Provide the (X, Y) coordinate of the cell's center where the given text is located.  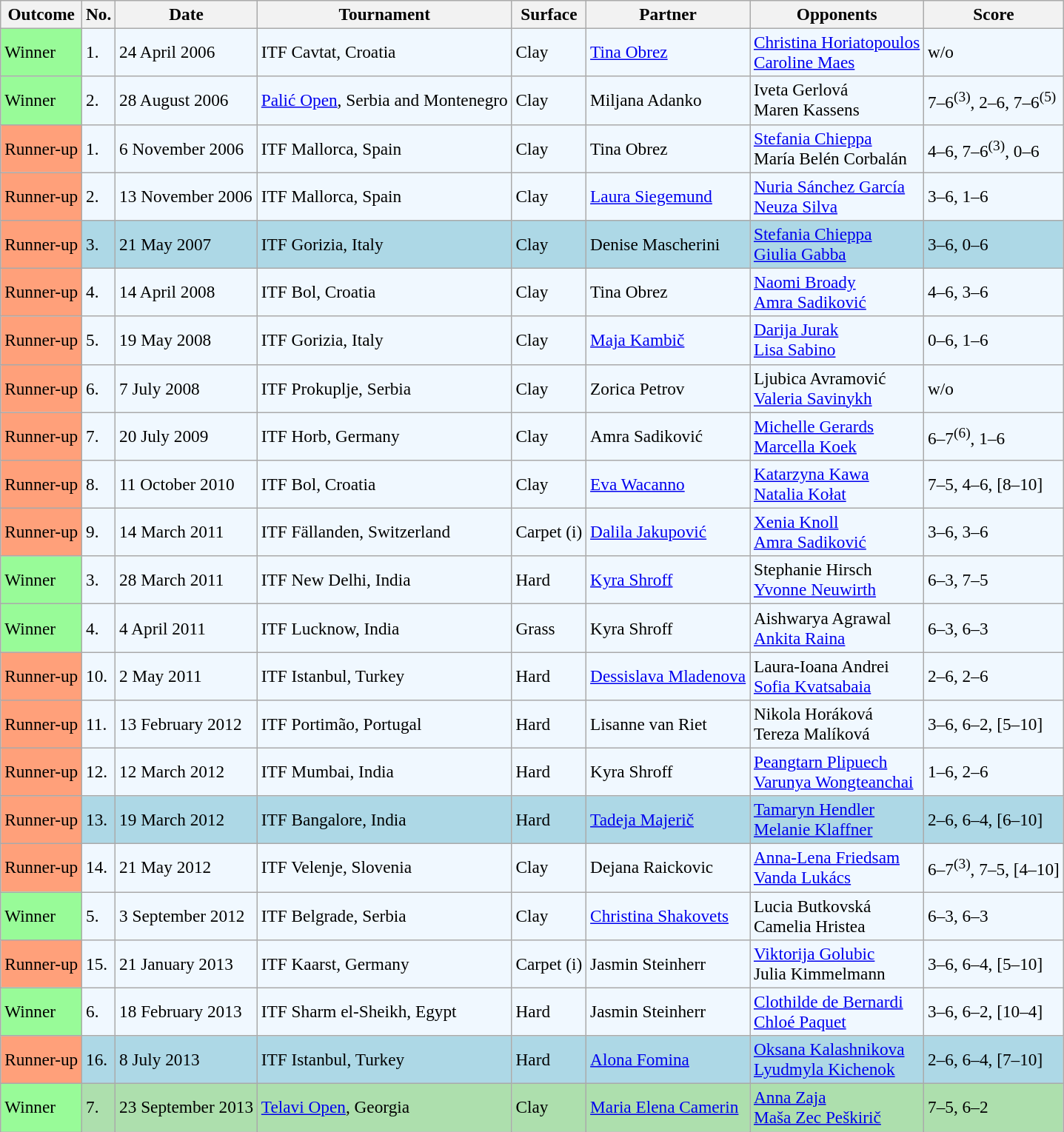
28 March 2011 (187, 580)
Anna Zaja Maša Zec Peškirič (837, 1108)
13 November 2006 (187, 195)
21 May 2012 (187, 868)
14 April 2008 (187, 292)
ITF Horb, Germany (384, 435)
ITF Portimão, Portugal (384, 724)
3–6, 0–6 (994, 244)
7–5, 4–6, [8–10] (994, 484)
Maja Kambič (668, 341)
Nuria Sánchez García Neuza Silva (837, 195)
Amra Sadiković (668, 435)
Nikola Horáková Tereza Malíková (837, 724)
3–6, 1–6 (994, 195)
ITF New Delhi, India (384, 580)
Telavi Open, Georgia (384, 1108)
ITF Prokuplje, Serbia (384, 388)
Zorica Petrov (668, 388)
Stephanie Hirsch Yvonne Neuwirth (837, 580)
ITF Bangalore, India (384, 820)
Denise Mascherini (668, 244)
ITF Belgrade, Serbia (384, 915)
7–5, 6–2 (994, 1108)
ITF Lucknow, India (384, 628)
Darija Jurak Lisa Sabino (837, 341)
Peangtarn Plipuech Varunya Wongteanchai (837, 771)
21 January 2013 (187, 964)
11 October 2010 (187, 484)
Stefania Chieppa María Belén Corbalán (837, 148)
16. (99, 1059)
11. (99, 724)
6–7(6), 1–6 (994, 435)
Dejana Raickovic (668, 868)
15. (99, 964)
3–6, 6–2, [5–10] (994, 724)
10. (99, 675)
Outcome (41, 14)
6–3, 7–5 (994, 580)
28 August 2006 (187, 101)
Score (994, 14)
Iveta Gerlová Maren Kassens (837, 101)
ITF Cavtat, Croatia (384, 52)
ITF Kaarst, Germany (384, 964)
13. (99, 820)
Date (187, 14)
Miljana Adanko (668, 101)
Viktorija Golubic Julia Kimmelmann (837, 964)
Christina Horiatopoulos Caroline Maes (837, 52)
Dessislava Mladenova (668, 675)
Katarzyna Kawa Natalia Kołat (837, 484)
No. (99, 14)
2–6, 6–4, [6–10] (994, 820)
8 July 2013 (187, 1059)
3 September 2012 (187, 915)
ITF Mumbai, India (384, 771)
4–6, 3–6 (994, 292)
14. (99, 868)
2 May 2011 (187, 675)
Lisanne van Riet (668, 724)
Anna-Lena Friedsam Vanda Lukács (837, 868)
14 March 2011 (187, 532)
6–7(3), 7–5, [4–10] (994, 868)
Maria Elena Camerin (668, 1108)
Dalila Jakupović (668, 532)
Eva Wacanno (668, 484)
3–6, 3–6 (994, 532)
ITF Sharm el-Sheikh, Egypt (384, 1011)
Michelle Gerards Marcella Koek (837, 435)
7 July 2008 (187, 388)
4–6, 7–6(3), 0–6 (994, 148)
Tamaryn Hendler Melanie Klaffner (837, 820)
Christina Shakovets (668, 915)
12. (99, 771)
6 November 2006 (187, 148)
4 April 2011 (187, 628)
Tadeja Majerič (668, 820)
24 April 2006 (187, 52)
Stefania Chieppa Giulia Gabba (837, 244)
ITF Fällanden, Switzerland (384, 532)
Lucia Butkovská Camelia Hristea (837, 915)
Ljubica Avramović Valeria Savinykh (837, 388)
Opponents (837, 14)
2–6, 6–4, [7–10] (994, 1059)
23 September 2013 (187, 1108)
3–6, 6–4, [5–10] (994, 964)
Partner (668, 14)
21 May 2007 (187, 244)
Clothilde de Bernardi Chloé Paquet (837, 1011)
13 February 2012 (187, 724)
Xenia Knoll Amra Sadiković (837, 532)
Surface (549, 14)
Laura Siegemund (668, 195)
Tournament (384, 14)
9. (99, 532)
19 May 2008 (187, 341)
8. (99, 484)
12 March 2012 (187, 771)
Palić Open, Serbia and Montenegro (384, 101)
ITF Velenje, Slovenia (384, 868)
20 July 2009 (187, 435)
Oksana Kalashnikova Lyudmyla Kichenok (837, 1059)
18 February 2013 (187, 1011)
Alona Fomina (668, 1059)
7–6(3), 2–6, 7–6(5) (994, 101)
Aishwarya Agrawal Ankita Raina (837, 628)
1–6, 2–6 (994, 771)
19 March 2012 (187, 820)
Naomi Broady Amra Sadiković (837, 292)
0–6, 1–6 (994, 341)
Laura-Ioana Andrei Sofia Kvatsabaia (837, 675)
Grass (549, 628)
2–6, 2–6 (994, 675)
3–6, 6–2, [10–4] (994, 1011)
